Identify which cell holds the provided text, then report its (X, Y) central coordinate. 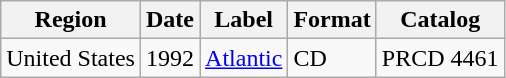
CD (332, 58)
PRCD 4461 (440, 58)
Label (244, 20)
Atlantic (244, 58)
Date (170, 20)
Catalog (440, 20)
1992 (170, 58)
Region (71, 20)
Format (332, 20)
United States (71, 58)
